Pinpoint the cell where the given text exists, returning its [X, Y] midpoint coordinate. 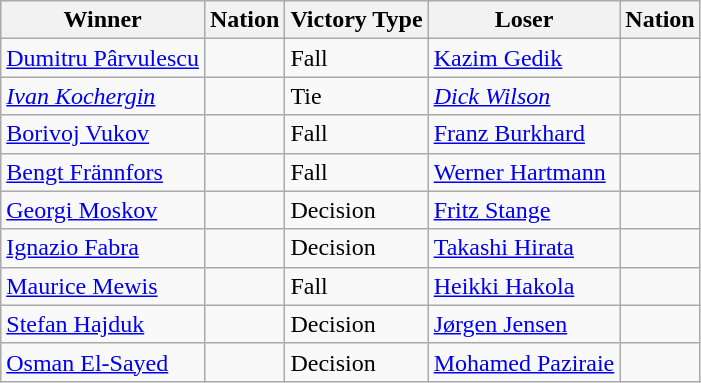
Werner Hartmann [524, 172]
Dumitru Pârvulescu [103, 58]
Georgi Moskov [103, 210]
Dick Wilson [524, 96]
Victory Type [356, 20]
Franz Burkhard [524, 134]
Takashi Hirata [524, 248]
Jørgen Jensen [524, 324]
Mohamed Paziraie [524, 362]
Kazim Gedik [524, 58]
Fritz Stange [524, 210]
Tie [356, 96]
Maurice Mewis [103, 286]
Stefan Hajduk [103, 324]
Loser [524, 20]
Osman El-Sayed [103, 362]
Ignazio Fabra [103, 248]
Borivoj Vukov [103, 134]
Bengt Frännfors [103, 172]
Heikki Hakola [524, 286]
Ivan Kochergin [103, 96]
Winner [103, 20]
